Capture the cell that displays the provided text and extract its (X, Y) central coordinate. 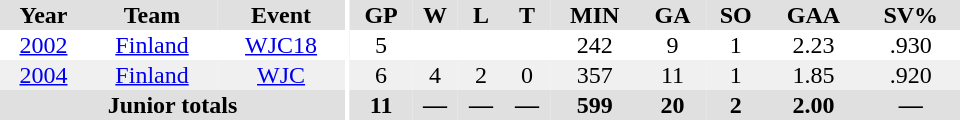
0 (527, 75)
6 (381, 75)
.930 (911, 45)
T (527, 15)
2.23 (814, 45)
W (435, 15)
GA (672, 15)
.920 (911, 75)
Year (44, 15)
GAA (814, 15)
Junior totals (172, 105)
357 (594, 75)
WJC (281, 75)
9 (672, 45)
GP (381, 15)
4 (435, 75)
2.00 (814, 105)
2002 (44, 45)
SV% (911, 15)
5 (381, 45)
Event (281, 15)
SO (736, 15)
Team (152, 15)
242 (594, 45)
599 (594, 105)
MIN (594, 15)
2004 (44, 75)
L (481, 15)
WJC18 (281, 45)
1.85 (814, 75)
20 (672, 105)
